Determine the (x, y) coordinate at the center of the cell enclosing the given text.  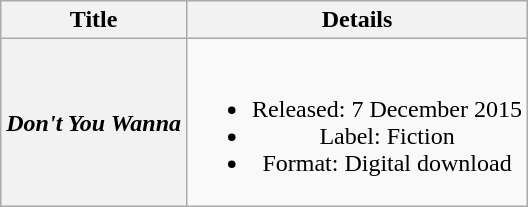
Title (94, 20)
Don't You Wanna (94, 122)
Released: 7 December 2015Label: FictionFormat: Digital download (358, 122)
Details (358, 20)
